For the text-containing cell, return its midpoint in (x, y) coordinate format. 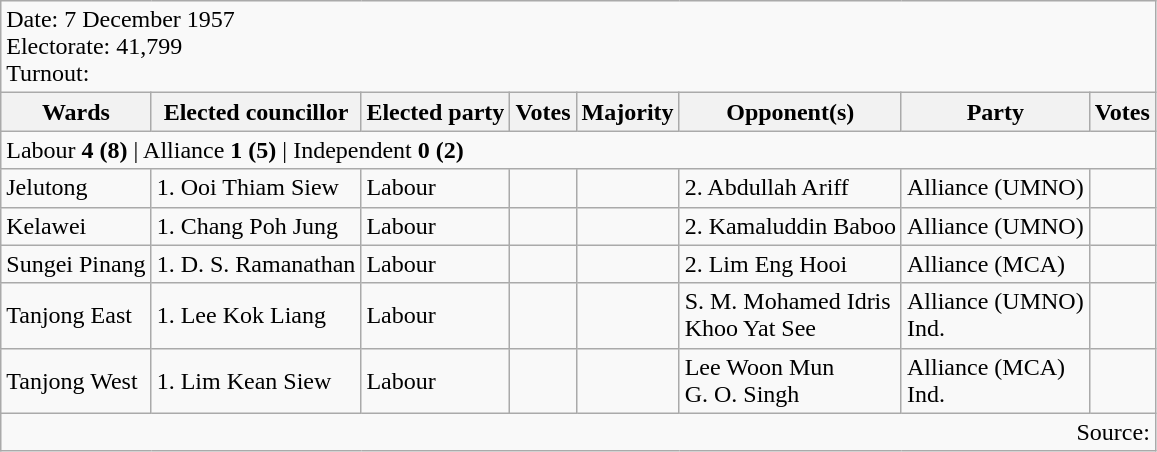
2. Lim Eng Hooi (790, 264)
Alliance (MCA) (995, 264)
2. Kamaluddin Baboo (790, 226)
Lee Woon MunG. O. Singh (790, 380)
Sungei Pinang (76, 264)
1. Chang Poh Jung (256, 226)
Elected councillor (256, 112)
Tanjong West (76, 380)
Majority (628, 112)
Labour 4 (8) | Alliance 1 (5) | Independent 0 (2) (578, 150)
1. Lim Kean Siew (256, 380)
Wards (76, 112)
Tanjong East (76, 316)
1. Lee Kok Liang (256, 316)
1. Ooi Thiam Siew (256, 188)
2. Abdullah Ariff (790, 188)
1. D. S. Ramanathan (256, 264)
Kelawei (76, 226)
Source: (578, 432)
Elected party (436, 112)
S. M. Mohamed IdrisKhoo Yat See (790, 316)
Alliance (UMNO)Ind. (995, 316)
Party (995, 112)
Opponent(s) (790, 112)
Alliance (MCA)Ind. (995, 380)
Date: 7 December 1957Electorate: 41,799Turnout: (578, 47)
Jelutong (76, 188)
